For the text-containing cell, return its midpoint in [x, y] coordinate format. 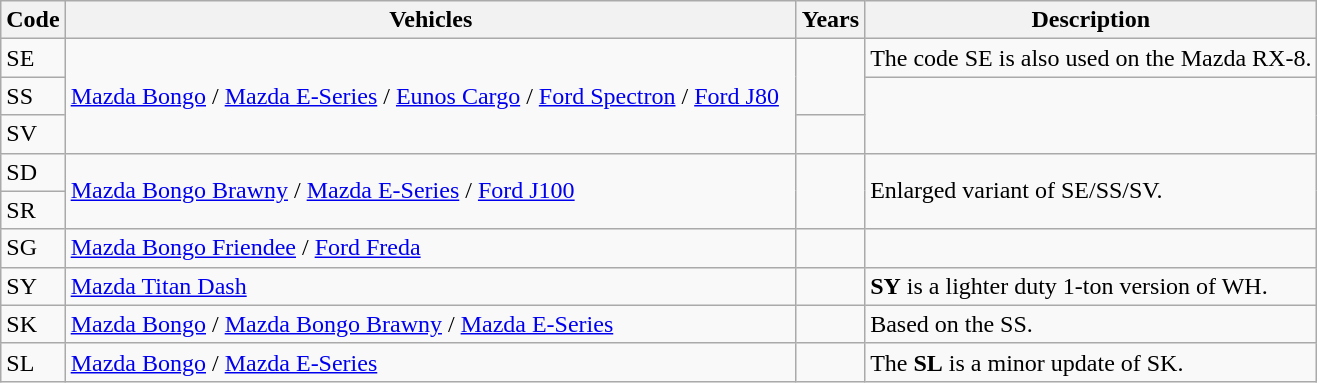
Mazda Bongo / Mazda E-Series [430, 362]
Years [830, 20]
Mazda Titan Dash [430, 286]
SY is a lighter duty 1-ton version of WH. [1091, 286]
SY [33, 286]
Description [1091, 20]
SL [33, 362]
SD [33, 172]
Mazda Bongo Friendee / Ford Freda [430, 248]
Mazda Bongo Brawny / Mazda E-Series / Ford J100 [430, 191]
The code SE is also used on the Mazda RX-8. [1091, 58]
The SL is a minor update of SK. [1091, 362]
Enlarged variant of SE/SS/SV. [1091, 191]
Code [33, 20]
SK [33, 324]
Mazda Bongo / Mazda E-Series / Eunos Cargo / Ford Spectron / Ford J80 [430, 96]
Vehicles [430, 20]
Mazda Bongo / Mazda Bongo Brawny / Mazda E-Series [430, 324]
Based on the SS. [1091, 324]
SV [33, 134]
SE [33, 58]
SG [33, 248]
SR [33, 210]
SS [33, 96]
